Capture the cell that displays the provided text and extract its (X, Y) central coordinate. 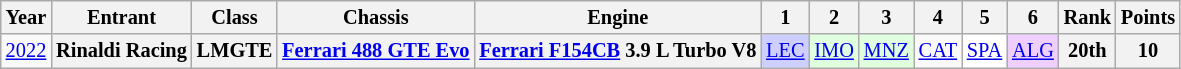
20th (1088, 51)
CAT (938, 51)
3 (886, 17)
10 (1148, 51)
LEC (785, 51)
Rinaldi Racing (122, 51)
2022 (26, 51)
Chassis (376, 17)
Entrant (122, 17)
2 (834, 17)
MNZ (886, 51)
Year (26, 17)
Points (1148, 17)
1 (785, 17)
Ferrari 488 GTE Evo (376, 51)
SPA (984, 51)
ALG (1033, 51)
LMGTE (235, 51)
6 (1033, 17)
4 (938, 17)
IMO (834, 51)
Engine (618, 17)
5 (984, 17)
Ferrari F154CB 3.9 L Turbo V8 (618, 51)
Class (235, 17)
Rank (1088, 17)
